Output the (x, y) coordinate of the center of the cell containing the given text.  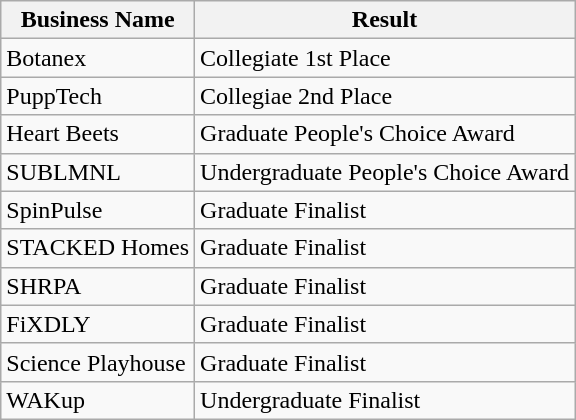
Undergraduate Finalist (385, 400)
STACKED Homes (98, 248)
SpinPulse (98, 210)
Botanex (98, 58)
Heart Beets (98, 134)
Collegiae 2nd Place (385, 96)
SHRPA (98, 286)
Graduate People's Choice Award (385, 134)
Business Name (98, 20)
WAKup (98, 400)
Collegiate 1st Place (385, 58)
Undergraduate People's Choice Award (385, 172)
Science Playhouse (98, 362)
PuppTech (98, 96)
SUBLMNL (98, 172)
FiXDLY (98, 324)
Result (385, 20)
